For the text-containing cell, return its midpoint in [x, y] coordinate format. 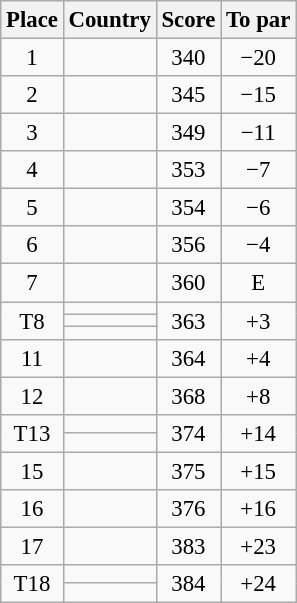
349 [188, 133]
−4 [258, 245]
+4 [258, 358]
353 [188, 170]
384 [188, 584]
Country [110, 20]
354 [188, 208]
356 [188, 245]
E [258, 283]
Score [188, 20]
345 [188, 95]
376 [188, 509]
15 [32, 471]
T13 [32, 433]
T18 [32, 584]
2 [32, 95]
360 [188, 283]
+3 [258, 321]
−20 [258, 58]
−11 [258, 133]
12 [32, 396]
To par [258, 20]
340 [188, 58]
5 [32, 208]
7 [32, 283]
+16 [258, 509]
−7 [258, 170]
+24 [258, 584]
+14 [258, 433]
−15 [258, 95]
374 [188, 433]
+15 [258, 471]
375 [188, 471]
Place [32, 20]
17 [32, 546]
6 [32, 245]
364 [188, 358]
368 [188, 396]
3 [32, 133]
4 [32, 170]
363 [188, 321]
1 [32, 58]
−6 [258, 208]
383 [188, 546]
+8 [258, 396]
+23 [258, 546]
T8 [32, 321]
11 [32, 358]
16 [32, 509]
